Search for the cell housing the specified text and yield its [X, Y] center coordinate. 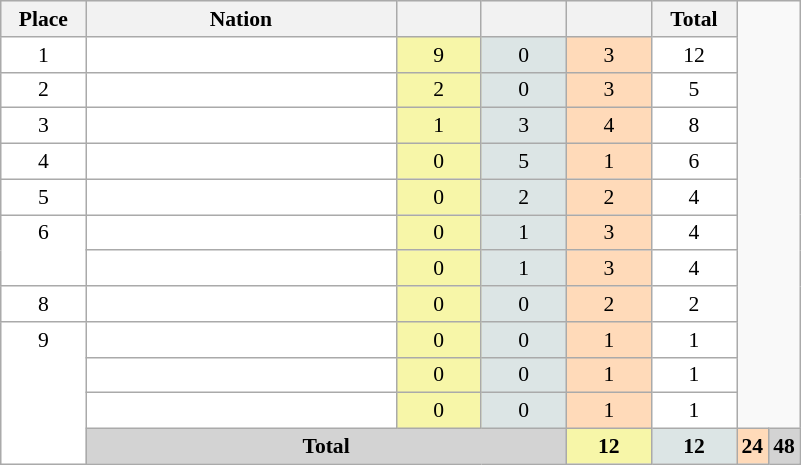
Place [44, 19]
48 [784, 447]
24 [752, 447]
Nation [241, 19]
